Capture the cell that displays the provided text and extract its (X, Y) central coordinate. 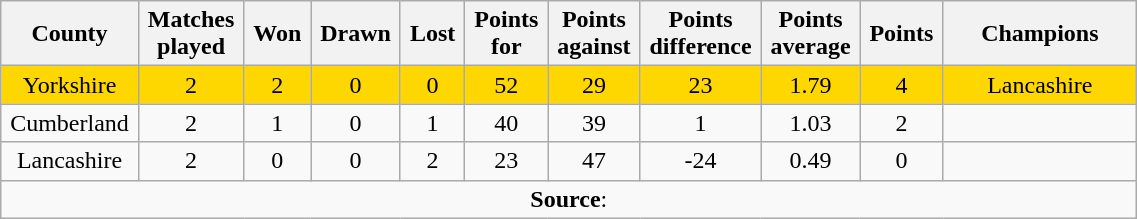
52 (506, 85)
Source: (569, 199)
Champions (1040, 34)
Points for (506, 34)
Points against (594, 34)
1.03 (810, 123)
Points (902, 34)
1.79 (810, 85)
47 (594, 161)
Won (278, 34)
Drawn (356, 34)
Cumberland (70, 123)
29 (594, 85)
Lost (432, 34)
County (70, 34)
-24 (700, 161)
Matches played (191, 34)
Points difference (700, 34)
39 (594, 123)
4 (902, 85)
Points average (810, 34)
0.49 (810, 161)
Yorkshire (70, 85)
40 (506, 123)
